Search for the cell housing the specified text and yield its [x, y] center coordinate. 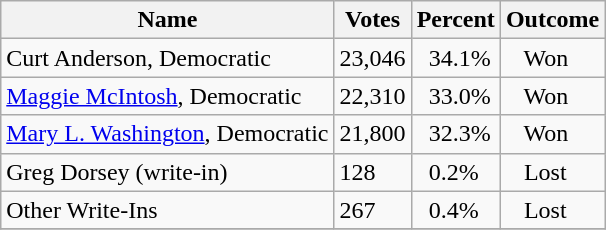
Maggie McIntosh, Democratic [168, 96]
32.3% [456, 134]
Name [168, 20]
0.4% [456, 210]
Mary L. Washington, Democratic [168, 134]
0.2% [456, 172]
Outcome [552, 20]
267 [372, 210]
23,046 [372, 58]
21,800 [372, 134]
22,310 [372, 96]
Other Write-Ins [168, 210]
34.1% [456, 58]
128 [372, 172]
33.0% [456, 96]
Votes [372, 20]
Greg Dorsey (write-in) [168, 172]
Curt Anderson, Democratic [168, 58]
Percent [456, 20]
